Identify which cell holds the provided text, then report its [X, Y] central coordinate. 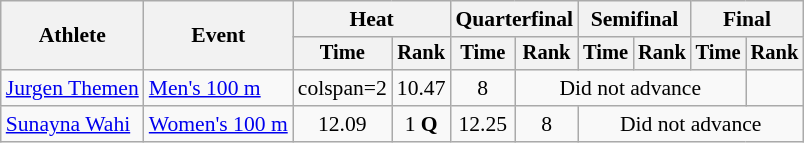
Event [218, 36]
colspan=2 [342, 88]
12.25 [483, 124]
Athlete [72, 36]
Jurgen Themen [72, 88]
12.09 [342, 124]
Final [747, 19]
Heat [372, 19]
10.47 [422, 88]
Semifinal [634, 19]
Quarterfinal [515, 19]
1 Q [422, 124]
Sunayna Wahi [72, 124]
Women's 100 m [218, 124]
Men's 100 m [218, 88]
